Capture the cell that displays the provided text and extract its [X, Y] central coordinate. 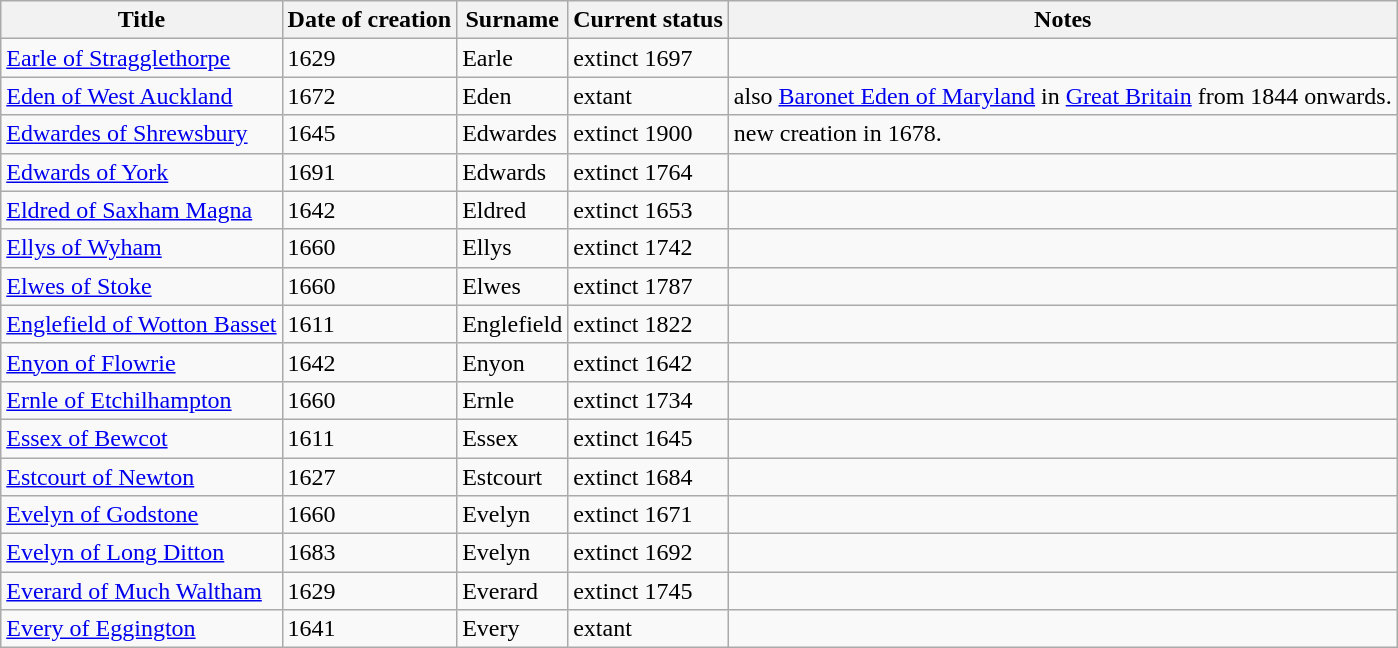
Essex [512, 438]
Every of Eggington [142, 629]
extinct 1684 [648, 477]
extinct 1645 [648, 438]
extinct 1653 [648, 210]
Earle [512, 58]
Eldred of Saxham Magna [142, 210]
Everard [512, 591]
extinct 1697 [648, 58]
Eldred [512, 210]
extinct 1671 [648, 515]
Surname [512, 20]
extinct 1742 [648, 248]
Ernle of Etchilhampton [142, 400]
Englefield [512, 324]
1641 [370, 629]
Ellys [512, 248]
Edwardes [512, 134]
Date of creation [370, 20]
Elwes [512, 286]
1627 [370, 477]
Evelyn of Long Ditton [142, 553]
Earle of Stragglethorpe [142, 58]
Title [142, 20]
Estcourt of Newton [142, 477]
1683 [370, 553]
Essex of Bewcot [142, 438]
Ernle [512, 400]
extinct 1764 [648, 172]
Everard of Much Waltham [142, 591]
Eden [512, 96]
extinct 1692 [648, 553]
Evelyn of Godstone [142, 515]
1645 [370, 134]
Notes [1062, 20]
extinct 1822 [648, 324]
Edwards [512, 172]
extinct 1787 [648, 286]
extinct 1734 [648, 400]
Ellys of Wyham [142, 248]
1672 [370, 96]
new creation in 1678. [1062, 134]
1691 [370, 172]
Every [512, 629]
extinct 1745 [648, 591]
Elwes of Stoke [142, 286]
Enyon of Flowrie [142, 362]
also Baronet Eden of Maryland in Great Britain from 1844 onwards. [1062, 96]
extinct 1900 [648, 134]
Estcourt [512, 477]
Current status [648, 20]
Edwardes of Shrewsbury [142, 134]
Englefield of Wotton Basset [142, 324]
Edwards of York [142, 172]
extinct 1642 [648, 362]
Eden of West Auckland [142, 96]
Enyon [512, 362]
